Locate the cell with the specified text and output its [X, Y] center coordinate. 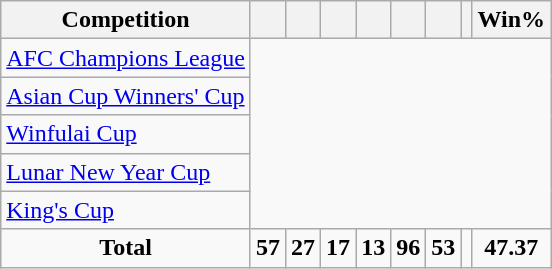
Asian Cup Winners' Cup [126, 96]
17 [338, 248]
AFC Champions League [126, 58]
96 [408, 248]
Competition [126, 20]
27 [304, 248]
King's Cup [126, 210]
Total [126, 248]
13 [374, 248]
Lunar New Year Cup [126, 172]
Winfulai Cup [126, 134]
57 [268, 248]
47.37 [512, 248]
Win% [512, 20]
53 [444, 248]
